Detect which cell encompasses the target text, then output its (X, Y) center coordinate. 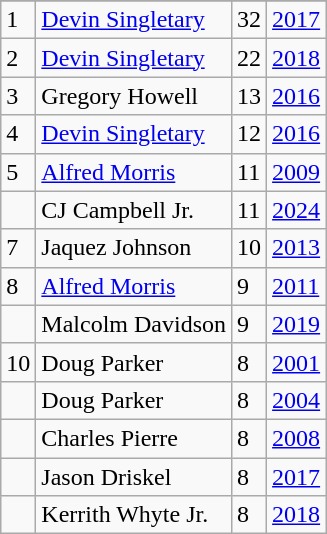
Jaquez Johnson (134, 248)
Charles Pierre (134, 438)
4 (18, 134)
2019 (296, 324)
2011 (296, 286)
Jason Driskel (134, 477)
2 (18, 58)
3 (18, 96)
2008 (296, 438)
7 (18, 248)
Malcolm Davidson (134, 324)
2009 (296, 172)
2004 (296, 400)
2024 (296, 210)
CJ Campbell Jr. (134, 210)
1 (18, 20)
32 (250, 20)
2001 (296, 362)
12 (250, 134)
Kerrith Whyte Jr. (134, 515)
13 (250, 96)
2013 (296, 248)
22 (250, 58)
5 (18, 172)
Gregory Howell (134, 96)
